Locate the cell with the specified text and output its (x, y) center coordinate. 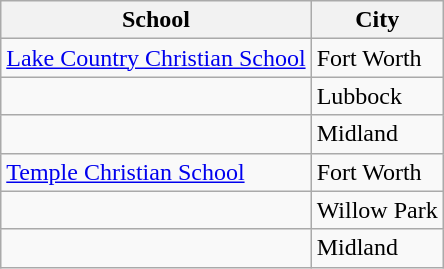
City (377, 20)
Temple Christian School (156, 172)
Lubbock (377, 96)
Willow Park (377, 210)
School (156, 20)
Lake Country Christian School (156, 58)
